Locate the cell with the specified text and output its [X, Y] center coordinate. 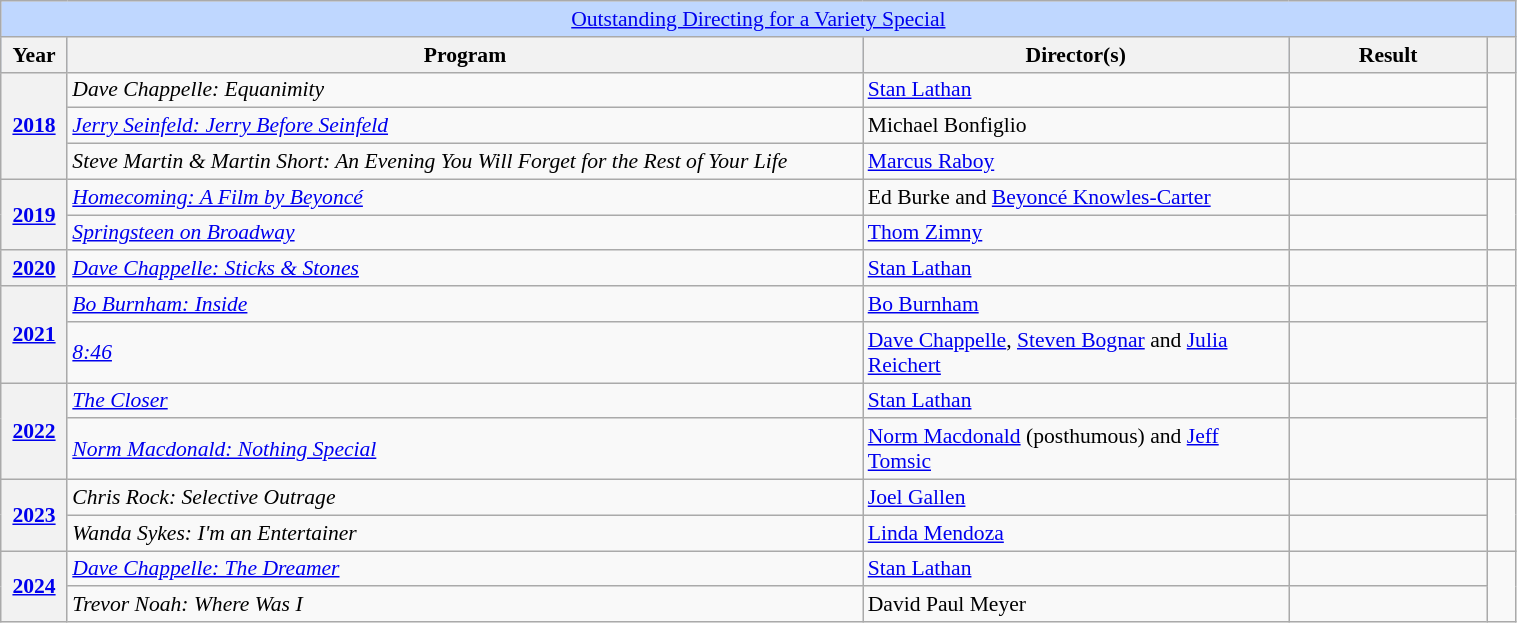
2023 [34, 516]
Bo Burnham: Inside [464, 304]
Homecoming: A Film by Beyoncé [464, 197]
Norm Macdonald: Nothing Special [464, 450]
2020 [34, 269]
Michael Bonfiglio [1076, 126]
Norm Macdonald (posthumous) and Jeff Tomsic [1076, 450]
David Paul Meyer [1076, 605]
Year [34, 55]
Wanda Sykes: I'm an Entertainer [464, 533]
Director(s) [1076, 55]
2018 [34, 126]
2022 [34, 432]
Outstanding Directing for a Variety Special [758, 19]
Ed Burke and Beyoncé Knowles-Carter [1076, 197]
Chris Rock: Selective Outrage [464, 498]
Dave Chappelle: Equanimity [464, 90]
The Closer [464, 401]
8:46 [464, 352]
2024 [34, 586]
Springsteen on Broadway [464, 233]
Joel Gallen [1076, 498]
2021 [34, 334]
Linda Mendoza [1076, 533]
Trevor Noah: Where Was I [464, 605]
Marcus Raboy [1076, 162]
Bo Burnham [1076, 304]
Dave Chappelle: The Dreamer [464, 569]
Jerry Seinfeld: Jerry Before Seinfeld [464, 126]
Program [464, 55]
Result [1388, 55]
Dave Chappelle, Steven Bognar and Julia Reichert [1076, 352]
Steve Martin & Martin Short: An Evening You Will Forget for the Rest of Your Life [464, 162]
Thom Zimny [1076, 233]
2019 [34, 214]
Dave Chappelle: Sticks & Stones [464, 269]
